Return the [X, Y] coordinate for the center point of the cell that contains the specified text.  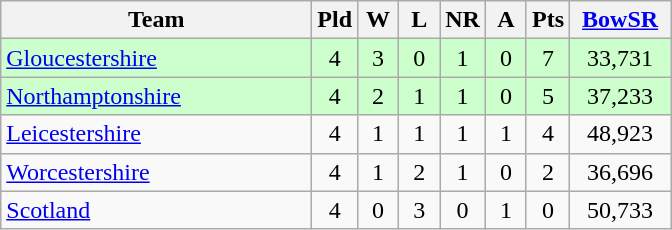
5 [548, 96]
33,731 [620, 58]
48,923 [620, 134]
Pld [335, 20]
BowSR [620, 20]
Team [156, 20]
50,733 [620, 210]
W [378, 20]
Gloucestershire [156, 58]
7 [548, 58]
NR [463, 20]
Scotland [156, 210]
Leicestershire [156, 134]
36,696 [620, 172]
Pts [548, 20]
A [506, 20]
Worcestershire [156, 172]
L [420, 20]
37,233 [620, 96]
Northamptonshire [156, 96]
